Search for the cell housing the specified text and yield its [x, y] center coordinate. 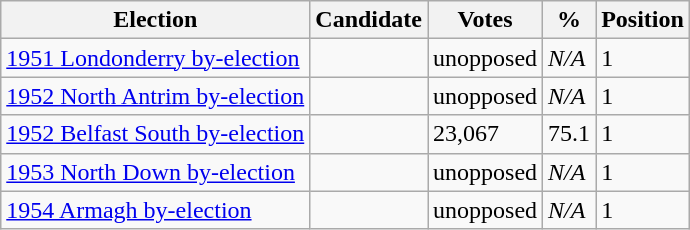
23,067 [486, 134]
75.1 [570, 134]
1953 North Down by-election [156, 172]
% [570, 20]
Votes [486, 20]
Position [643, 20]
Election [156, 20]
1951 Londonderry by-election [156, 58]
1952 Belfast South by-election [156, 134]
1954 Armagh by-election [156, 210]
Candidate [369, 20]
1952 North Antrim by-election [156, 96]
